Search for the cell housing the specified text and yield its [X, Y] center coordinate. 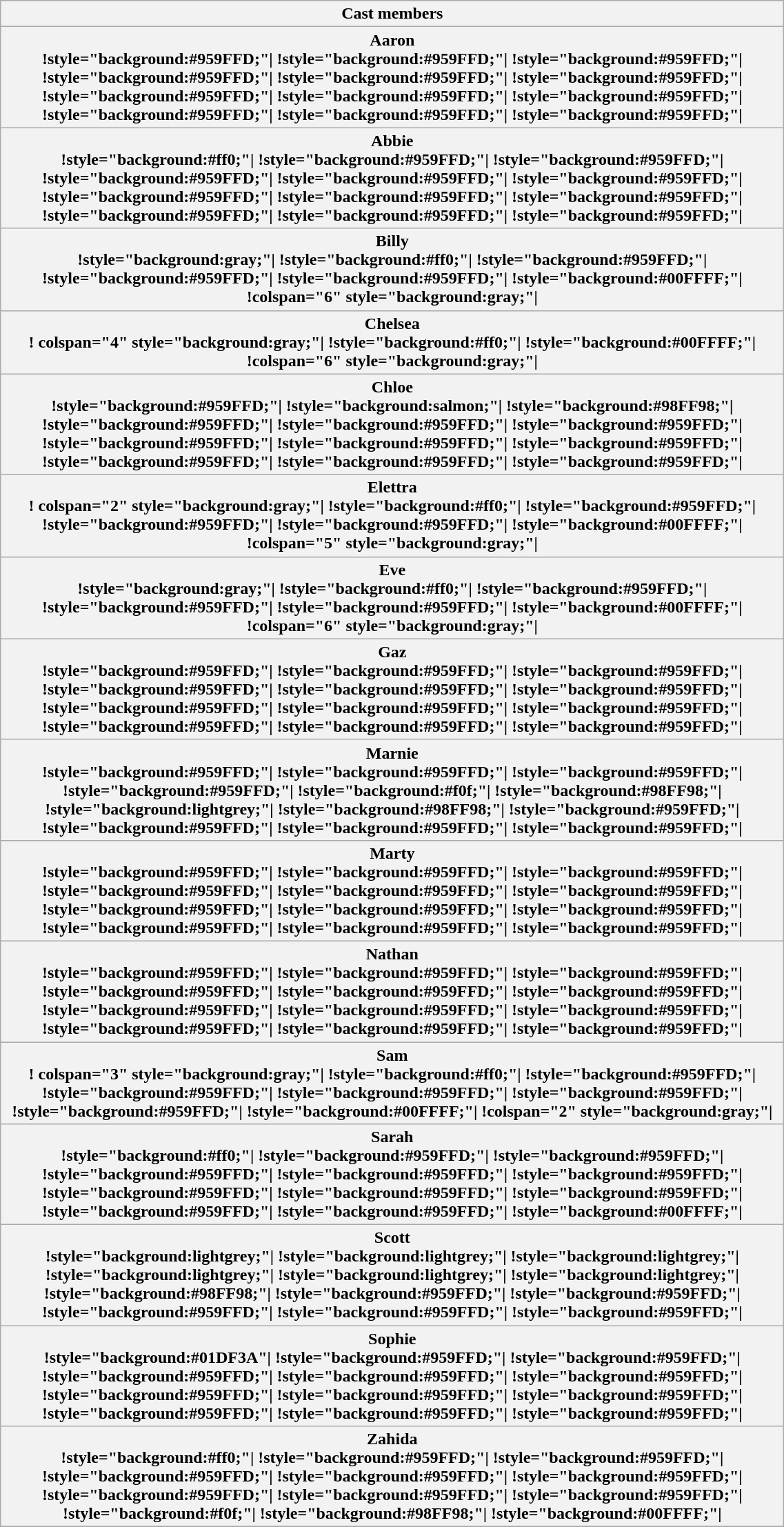
Chelsea! colspan="4" style="background:gray;"| !style="background:#ff0;"| !style="background:#00FFFF;"| !colspan="6" style="background:gray;"| [392, 342]
Cast members [392, 14]
